Search for the cell housing the specified text and yield its (X, Y) center coordinate. 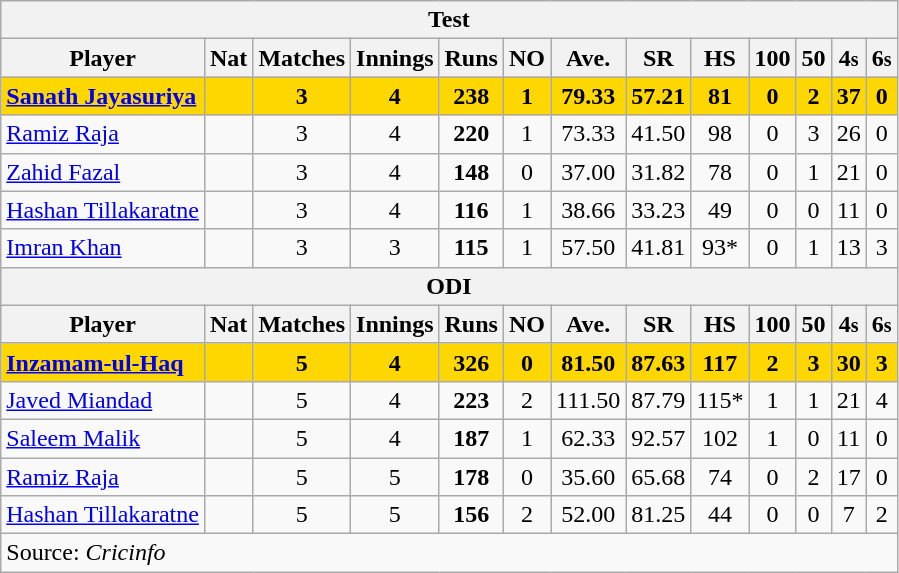
87.63 (658, 362)
178 (471, 477)
Zahid Fazal (103, 172)
92.57 (658, 438)
7 (848, 515)
37.00 (588, 172)
62.33 (588, 438)
81.50 (588, 362)
Sanath Jayasuriya (103, 96)
41.81 (658, 248)
52.00 (588, 515)
102 (720, 438)
65.68 (658, 477)
31.82 (658, 172)
Source: Cricinfo (449, 553)
116 (471, 210)
156 (471, 515)
57.50 (588, 248)
Imran Khan (103, 248)
Javed Miandad (103, 400)
111.50 (588, 400)
220 (471, 134)
187 (471, 438)
44 (720, 515)
81.25 (658, 515)
17 (848, 477)
ODI (449, 286)
115 (471, 248)
238 (471, 96)
78 (720, 172)
87.79 (658, 400)
326 (471, 362)
30 (848, 362)
Inzamam-ul-Haq (103, 362)
41.50 (658, 134)
13 (848, 248)
148 (471, 172)
Test (449, 20)
98 (720, 134)
49 (720, 210)
117 (720, 362)
81 (720, 96)
Saleem Malik (103, 438)
223 (471, 400)
38.66 (588, 210)
37 (848, 96)
115* (720, 400)
74 (720, 477)
33.23 (658, 210)
57.21 (658, 96)
93* (720, 248)
35.60 (588, 477)
26 (848, 134)
73.33 (588, 134)
79.33 (588, 96)
